Provide the (x, y) coordinate of the cell's center where the given text is located.  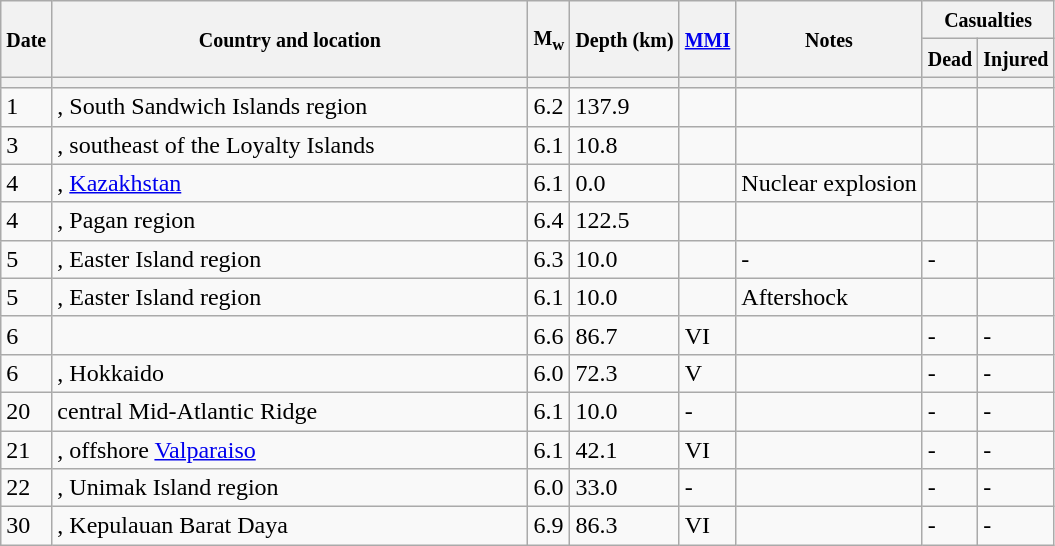
Notes (829, 39)
, Pagan region (290, 221)
42.1 (624, 449)
3 (26, 145)
20 (26, 411)
86.3 (624, 526)
, southeast of the Loyalty Islands (290, 145)
, Hokkaido (290, 373)
6.4 (549, 221)
Nuclear explosion (829, 183)
72.3 (624, 373)
, Kepulauan Barat Daya (290, 526)
86.7 (624, 335)
21 (26, 449)
Casualties (988, 20)
122.5 (624, 221)
0.0 (624, 183)
, South Sandwich Islands region (290, 107)
Depth (km) (624, 39)
Dead (950, 58)
10.8 (624, 145)
Country and location (290, 39)
V (708, 373)
Aftershock (829, 297)
Mw (549, 39)
6.2 (549, 107)
6.9 (549, 526)
33.0 (624, 488)
30 (26, 526)
1 (26, 107)
MMI (708, 39)
, Kazakhstan (290, 183)
Injured (1016, 58)
central Mid-Atlantic Ridge (290, 411)
, offshore Valparaiso (290, 449)
6.6 (549, 335)
22 (26, 488)
, Unimak Island region (290, 488)
6.3 (549, 259)
Date (26, 39)
137.9 (624, 107)
